Extract the [x, y] coordinate from the center of the cell holding the provided text.  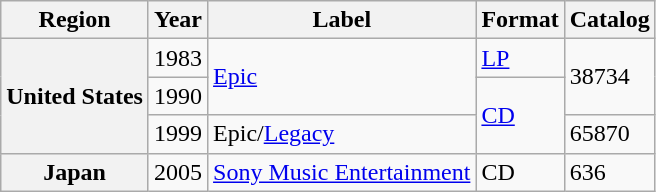
Japan [75, 172]
1983 [178, 58]
65870 [610, 134]
1990 [178, 96]
Epic/Legacy [342, 134]
LP [520, 58]
2005 [178, 172]
Label [342, 20]
Catalog [610, 20]
Format [520, 20]
636 [610, 172]
1999 [178, 134]
38734 [610, 77]
Sony Music Entertainment [342, 172]
Year [178, 20]
Epic [342, 77]
United States [75, 96]
Region [75, 20]
